Scan for the cell matching the given text and deliver its (x, y) coordinate at center. 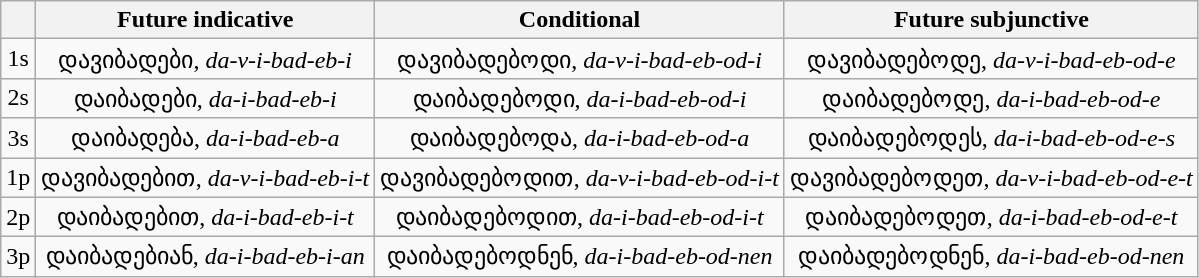
2p (18, 217)
დავიბადებოდი, da-v-i-bad-eb-od-i (580, 59)
დაიბადებით, da-i-bad-eb-i-t (206, 217)
Conditional (580, 20)
3s (18, 138)
დაიბადებოდით, da-i-bad-eb-od-i-t (580, 217)
3p (18, 257)
Future indicative (206, 20)
დაიბადებოდი, da-i-bad-eb-od-i (580, 98)
დაიბადები, da-i-bad-eb-i (206, 98)
დაიბადებიან, da-i-bad-eb-i-an (206, 257)
დაიბადებოდეს, da-i-bad-eb-od-e-s (991, 138)
დაიბადებოდეთ, da-i-bad-eb-od-e-t (991, 217)
დავიბადებოდე, da-v-i-bad-eb-od-e (991, 59)
დავიბადები, da-v-i-bad-eb-i (206, 59)
დავიბადებოდით, da-v-i-bad-eb-od-i-t (580, 178)
1s (18, 59)
დაიბადებოდე, da-i-bad-eb-od-e (991, 98)
1p (18, 178)
დავიბადებით, da-v-i-bad-eb-i-t (206, 178)
დაიბადებოდა, da-i-bad-eb-od-a (580, 138)
2s (18, 98)
დაიბადება, da-i-bad-eb-a (206, 138)
Future subjunctive (991, 20)
დავიბადებოდეთ, da-v-i-bad-eb-od-e-t (991, 178)
